Scan for the cell matching the given text and deliver its (X, Y) coordinate at center. 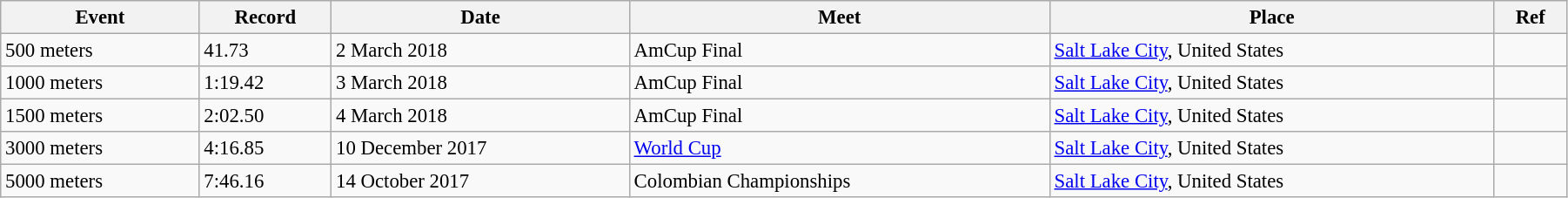
10 December 2017 (480, 148)
1:19.42 (265, 83)
3 March 2018 (480, 83)
3000 meters (100, 148)
1500 meters (100, 116)
14 October 2017 (480, 181)
Colombian Championships (839, 181)
Place (1272, 17)
2:02.50 (265, 116)
5000 meters (100, 181)
World Cup (839, 148)
7:46.16 (265, 181)
4 March 2018 (480, 116)
Record (265, 17)
4:16.85 (265, 148)
41.73 (265, 51)
Event (100, 17)
Date (480, 17)
1000 meters (100, 83)
Ref (1530, 17)
500 meters (100, 51)
Meet (839, 17)
2 March 2018 (480, 51)
